Search for the cell housing the specified text and yield its [x, y] center coordinate. 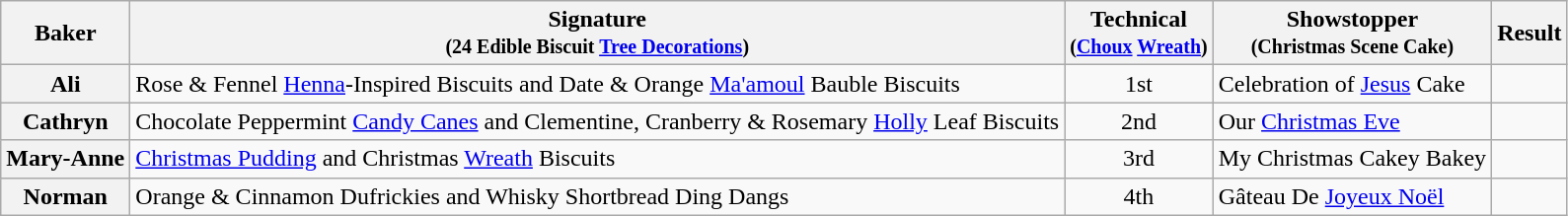
Result [1530, 34]
Baker [65, 34]
Mary-Anne [65, 159]
Technical(Choux Wreath) [1139, 34]
Chocolate Peppermint Candy Canes and Clementine, Cranberry & Rosemary Holly Leaf Biscuits [598, 121]
My Christmas Cakey Bakey [1352, 159]
Ali [65, 84]
4th [1139, 196]
3rd [1139, 159]
Celebration of Jesus Cake [1352, 84]
2nd [1139, 121]
Christmas Pudding and Christmas Wreath Biscuits [598, 159]
Orange & Cinnamon Dufrickies and Whisky Shortbread Ding Dangs [598, 196]
Showstopper(Christmas Scene Cake) [1352, 34]
Cathryn [65, 121]
1st [1139, 84]
Rose & Fennel Henna-Inspired Biscuits and Date & Orange Ma'amoul Bauble Biscuits [598, 84]
Norman [65, 196]
Gâteau De Joyeux Noël [1352, 196]
Our Christmas Eve [1352, 121]
Signature(24 Edible Biscuit Tree Decorations) [598, 34]
